Return [X, Y] of the center of cell containing provided text 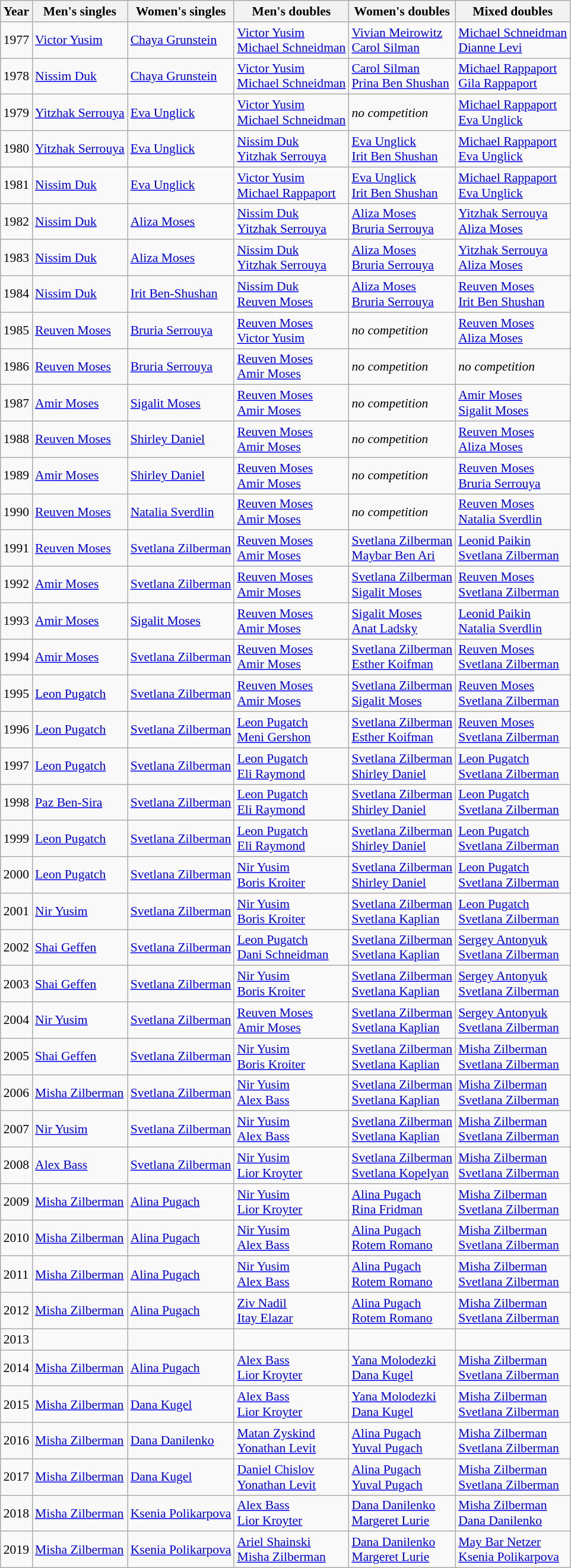
1998 [17, 802]
Leon PugatchMeni Gershon [291, 729]
1986 [17, 367]
2002 [17, 948]
Victor YusimMichael Rappaport [291, 185]
1980 [17, 148]
1988 [17, 440]
Reuven MosesIrit Ben Shushan [513, 295]
Daniel ChislovYonathan Levit [291, 1477]
Ziv NadilItay Elazar [291, 1310]
Leonid PaikinSvetlana Zilberman [513, 549]
1997 [17, 766]
1999 [17, 839]
Amir MosesSigalit Moses [513, 403]
Leon PugatchDani Schneidman [291, 948]
2005 [17, 1056]
2016 [17, 1441]
1996 [17, 729]
Svetlana ZilbermanSvetlana Kopelyan [402, 1165]
Paz Ben-Sira [80, 802]
Matan ZyskindYonathan Levit [291, 1441]
Reuven MosesBruria Serrouya [513, 475]
May Bar NetzerKsenia Polikarpova [513, 1550]
1990 [17, 512]
Carol SilmanPrina Ben Shushan [402, 76]
2010 [17, 1238]
2009 [17, 1202]
Reuven MosesNatalia Sverdlin [513, 512]
Men's singles [80, 11]
1984 [17, 295]
2019 [17, 1550]
2011 [17, 1275]
1981 [17, 185]
1989 [17, 475]
1994 [17, 657]
1995 [17, 694]
Dana Danilenko [181, 1441]
2008 [17, 1165]
Victor Yusim [80, 40]
1979 [17, 113]
1993 [17, 621]
Mixed doubles [513, 11]
2018 [17, 1513]
Irit Ben-Shushan [181, 295]
2006 [17, 1093]
Year [17, 11]
1982 [17, 221]
Sigalit MosesAnat Ladsky [402, 621]
Women's doubles [402, 11]
1992 [17, 584]
2001 [17, 911]
Misha ZilbermanDana Danilenko [513, 1513]
2014 [17, 1368]
1978 [17, 76]
2003 [17, 984]
2000 [17, 875]
2007 [17, 1130]
Michael SchneidmanDianne Levi [513, 40]
Svetlana ZilbermanMaybar Ben Ari [402, 549]
2017 [17, 1477]
1985 [17, 330]
1983 [17, 258]
2013 [17, 1339]
2012 [17, 1310]
Ariel ShainskiMisha Zilberman [291, 1550]
1991 [17, 549]
Michael RappaportGila Rappaport [513, 76]
Men's doubles [291, 11]
2015 [17, 1404]
Reuven MosesVictor Yusim [291, 330]
Vivian MeirowitzCarol Silman [402, 40]
2004 [17, 1020]
Leonid PaikinNatalia Sverdlin [513, 621]
Alex Bass [80, 1165]
Natalia Sverdlin [181, 512]
Alina PugachRina Fridman [402, 1202]
1987 [17, 403]
1977 [17, 40]
Nissim DukReuven Moses [291, 295]
Women's singles [181, 11]
